Return the (X, Y) coordinate for the center point of the cell that contains the specified text.  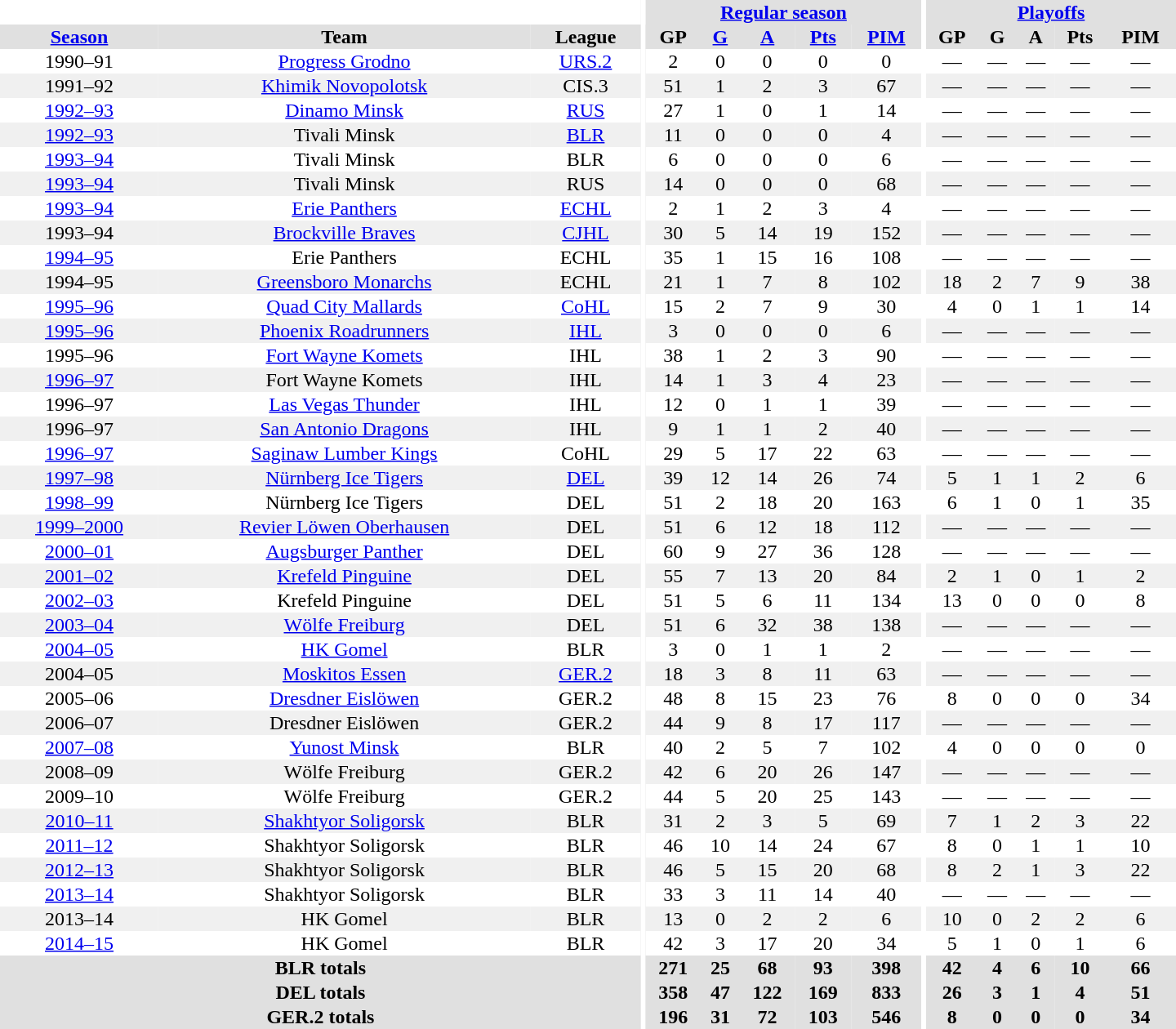
2000–01 (79, 551)
546 (887, 1017)
Augsburger Panther (345, 551)
GER.2 totals (320, 1017)
Phoenix Roadrunners (345, 331)
Saginaw Lumber Kings (345, 453)
Las Vegas Thunder (345, 404)
2005–06 (79, 698)
URS.2 (586, 61)
Moskitos Essen (345, 674)
2001–02 (79, 576)
147 (887, 772)
128 (887, 551)
DEL totals (320, 992)
19 (823, 233)
21 (673, 282)
Revier Löwen Oberhausen (345, 527)
33 (673, 894)
2007–08 (79, 747)
2012–13 (79, 870)
24 (823, 845)
San Antonio Dragons (345, 429)
84 (887, 576)
134 (887, 600)
196 (673, 1017)
169 (823, 992)
Playoffs (1051, 12)
2011–12 (79, 845)
Yunost Minsk (345, 747)
16 (823, 257)
152 (887, 233)
69 (887, 821)
1990–91 (79, 61)
2003–04 (79, 625)
112 (887, 527)
93 (823, 968)
143 (887, 796)
48 (673, 698)
2009–10 (79, 796)
55 (673, 576)
Regular season (784, 12)
398 (887, 968)
1999–2000 (79, 527)
108 (887, 257)
Season (79, 37)
833 (887, 992)
66 (1140, 968)
Quad City Mallards (345, 306)
Team (345, 37)
Progress Grodno (345, 61)
Greensboro Monarchs (345, 282)
Brockville Braves (345, 233)
Dinamo Minsk (345, 110)
47 (720, 992)
29 (673, 453)
103 (823, 1017)
72 (768, 1017)
League (586, 37)
32 (768, 625)
2014–15 (79, 943)
60 (673, 551)
122 (768, 992)
117 (887, 723)
BLR totals (320, 968)
358 (673, 992)
CJHL (586, 233)
2002–03 (79, 600)
90 (887, 355)
76 (887, 698)
271 (673, 968)
74 (887, 478)
36 (823, 551)
138 (887, 625)
2010–11 (79, 821)
2008–09 (79, 772)
Khimik Novopolotsk (345, 86)
CIS.3 (586, 86)
1991–92 (79, 86)
1997–98 (79, 478)
2006–07 (79, 723)
1998–99 (79, 502)
163 (887, 502)
